Search for the cell housing the specified text and yield its [x, y] center coordinate. 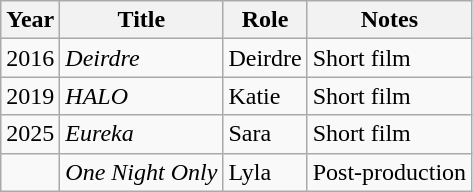
Role [265, 20]
2019 [30, 96]
2016 [30, 58]
Eureka [142, 134]
One Night Only [142, 172]
HALO [142, 96]
Year [30, 20]
Sara [265, 134]
Notes [389, 20]
Title [142, 20]
Post-production [389, 172]
2025 [30, 134]
Katie [265, 96]
Lyla [265, 172]
